Output the [X, Y] coordinate of the center of the cell containing the given text.  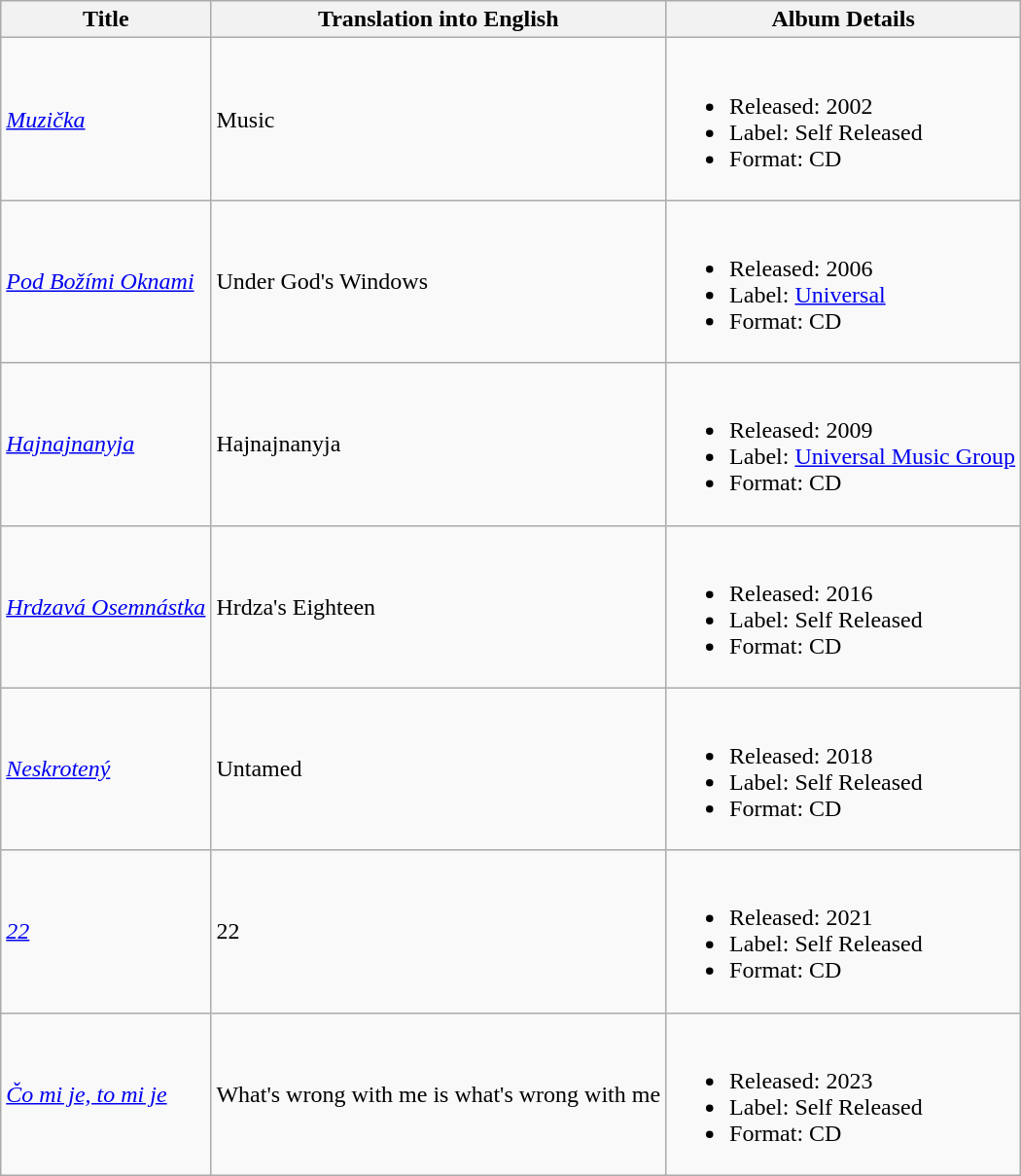
Title [106, 19]
Released: 2016Label: Self ReleasedFormat: CD [844, 607]
Hrdzavá Osemnástka [106, 607]
Čo mi je, to mi je [106, 1093]
What's wrong with me is what's wrong with me [439, 1093]
Under God's Windows [439, 282]
Album Details [844, 19]
Muzička [106, 119]
Released: 2006Label: UniversalFormat: CD [844, 282]
Released: 2002Label: Self ReleasedFormat: CD [844, 119]
Released: 2018Label: Self ReleasedFormat: CD [844, 768]
Translation into English [439, 19]
Music [439, 119]
Released: 2023Label: Self ReleasedFormat: CD [844, 1093]
Hrdza's Eighteen [439, 607]
Released: 2009Label: Universal Music GroupFormat: CD [844, 444]
Released: 2021Label: Self ReleasedFormat: CD [844, 932]
Neskrotený [106, 768]
Pod Božími Oknami [106, 282]
Untamed [439, 768]
